Capture the cell that displays the provided text and extract its [x, y] central coordinate. 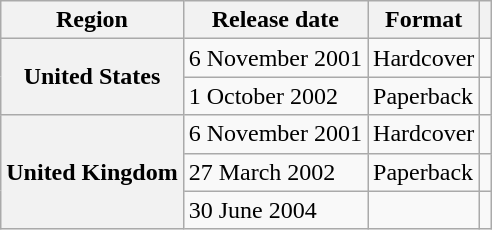
1 October 2002 [275, 96]
30 June 2004 [275, 210]
27 March 2002 [275, 172]
United States [92, 77]
United Kingdom [92, 172]
Release date [275, 20]
Region [92, 20]
Format [424, 20]
